Return (x, y) of the center of cell containing provided text 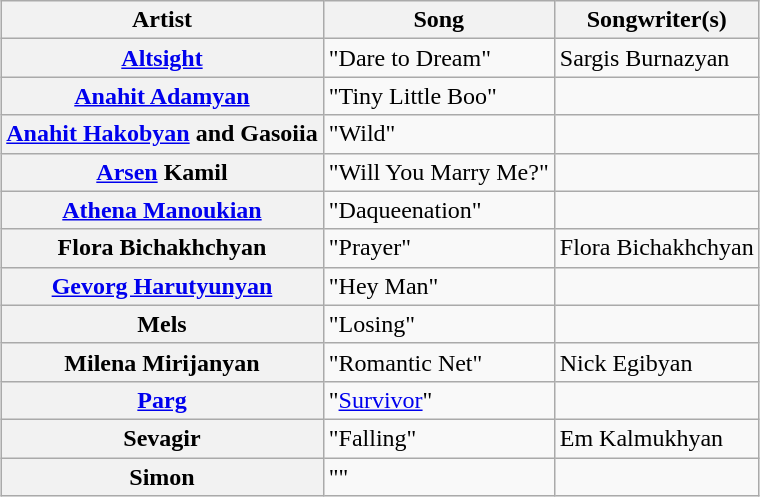
"Survivor" (438, 400)
Em Kalmukhyan (656, 438)
Arsen Kamil (162, 172)
"Prayer" (438, 248)
"Romantic Net" (438, 362)
"" (438, 477)
Altsight (162, 58)
Mels (162, 324)
"Will You Marry Me?" (438, 172)
Simon (162, 477)
"Dare to Dream" (438, 58)
"Losing" (438, 324)
Gevorg Harutyunyan (162, 286)
Artist (162, 20)
Sevagir (162, 438)
Milena Mirijanyan (162, 362)
Anahit Adamyan (162, 96)
"Tiny Little Boo" (438, 96)
"Hey Man" (438, 286)
"Falling" (438, 438)
Anahit Hakobyan and Gasoiia (162, 134)
Nick Egibyan (656, 362)
Parg (162, 400)
"Daqueenation" (438, 210)
Athena Manoukian (162, 210)
Song (438, 20)
Sargis Burnazyan (656, 58)
"Wild" (438, 134)
Songwriter(s) (656, 20)
